Identify which cell holds the provided text, then report its (X, Y) central coordinate. 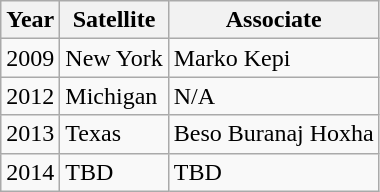
Year (30, 20)
Beso Buranaj Hoxha (274, 134)
Texas (114, 134)
Associate (274, 20)
2012 (30, 96)
Satellite (114, 20)
Marko Kepi (274, 58)
New York (114, 58)
Michigan (114, 96)
2014 (30, 172)
N/A (274, 96)
2009 (30, 58)
2013 (30, 134)
